Capture the cell that displays the provided text and extract its [X, Y] central coordinate. 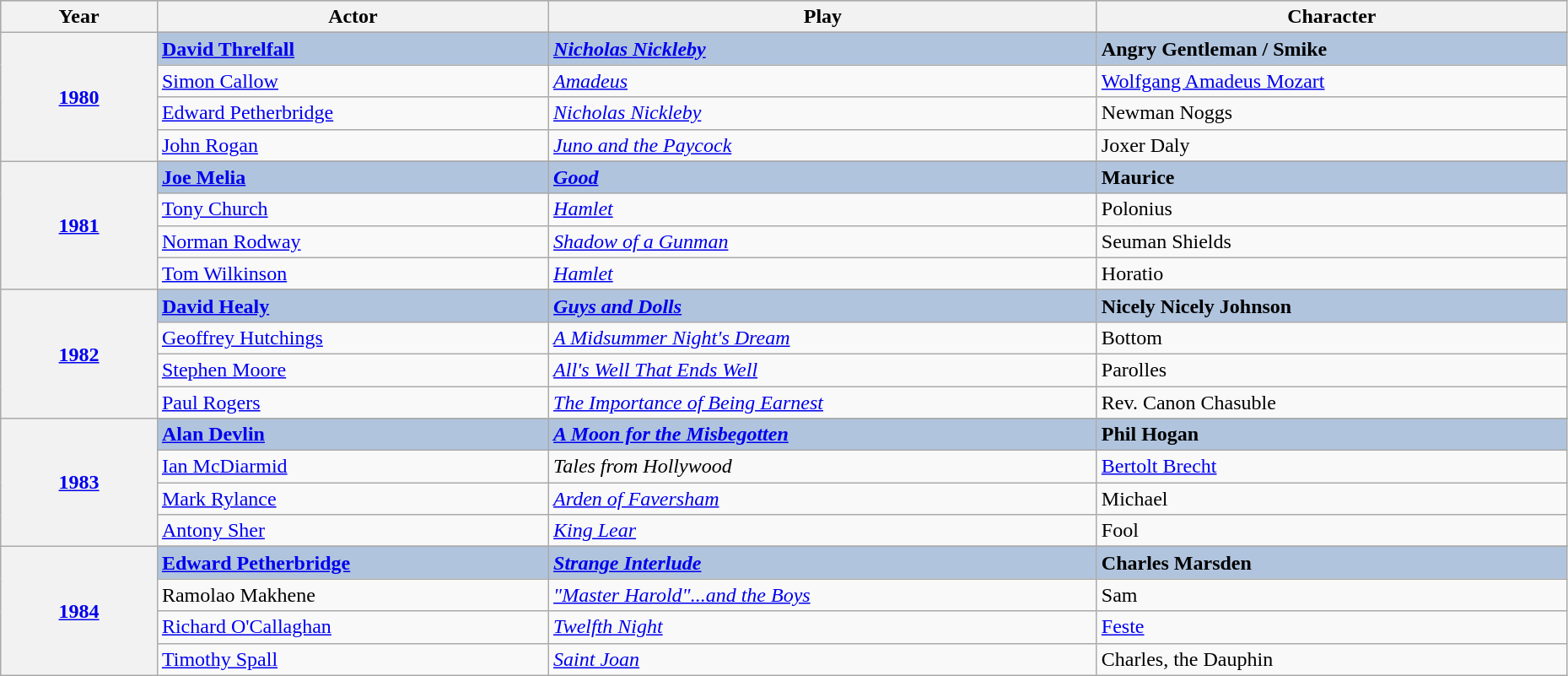
Geoffrey Hutchings [353, 338]
Ian McDiarmid [353, 467]
Sam [1331, 595]
Joe Melia [353, 177]
Saint Joan [823, 659]
Juno and the Paycock [823, 145]
Paul Rogers [353, 403]
Charles Marsden [1331, 563]
Bertolt Brecht [1331, 467]
Shadow of a Gunman [823, 241]
Antony Sher [353, 531]
John Rogan [353, 145]
1984 [79, 611]
Ramolao Makhene [353, 595]
Alan Devlin [353, 435]
A Midsummer Night's Dream [823, 338]
Horatio [1331, 273]
Character [1331, 17]
The Importance of Being Earnest [823, 403]
Timothy Spall [353, 659]
King Lear [823, 531]
Charles, the Dauphin [1331, 659]
Norman Rodway [353, 241]
1980 [79, 97]
Actor [353, 17]
Polonius [1331, 209]
A Moon for the Misbegotten [823, 435]
Parolles [1331, 370]
Richard O'Callaghan [353, 627]
Mark Rylance [353, 499]
Maurice [1331, 177]
Play [823, 17]
Amadeus [823, 81]
Phil Hogan [1331, 435]
Michael [1331, 499]
"Master Harold"...and the Boys [823, 595]
1983 [79, 483]
Newman Noggs [1331, 113]
1982 [79, 354]
Tony Church [353, 209]
David Threlfall [353, 49]
Guys and Dolls [823, 306]
David Healy [353, 306]
Arden of Faversham [823, 499]
Seuman Shields [1331, 241]
Feste [1331, 627]
Simon Callow [353, 81]
All's Well That Ends Well [823, 370]
Bottom [1331, 338]
Rev. Canon Chasuble [1331, 403]
Twelfth Night [823, 627]
Good [823, 177]
Tales from Hollywood [823, 467]
Joxer Daly [1331, 145]
Wolfgang Amadeus Mozart [1331, 81]
Tom Wilkinson [353, 273]
Year [79, 17]
Angry Gentleman / Smike [1331, 49]
Strange Interlude [823, 563]
Stephen Moore [353, 370]
1981 [79, 225]
Fool [1331, 531]
Nicely Nicely Johnson [1331, 306]
